For the text-containing cell, return its midpoint in [x, y] coordinate format. 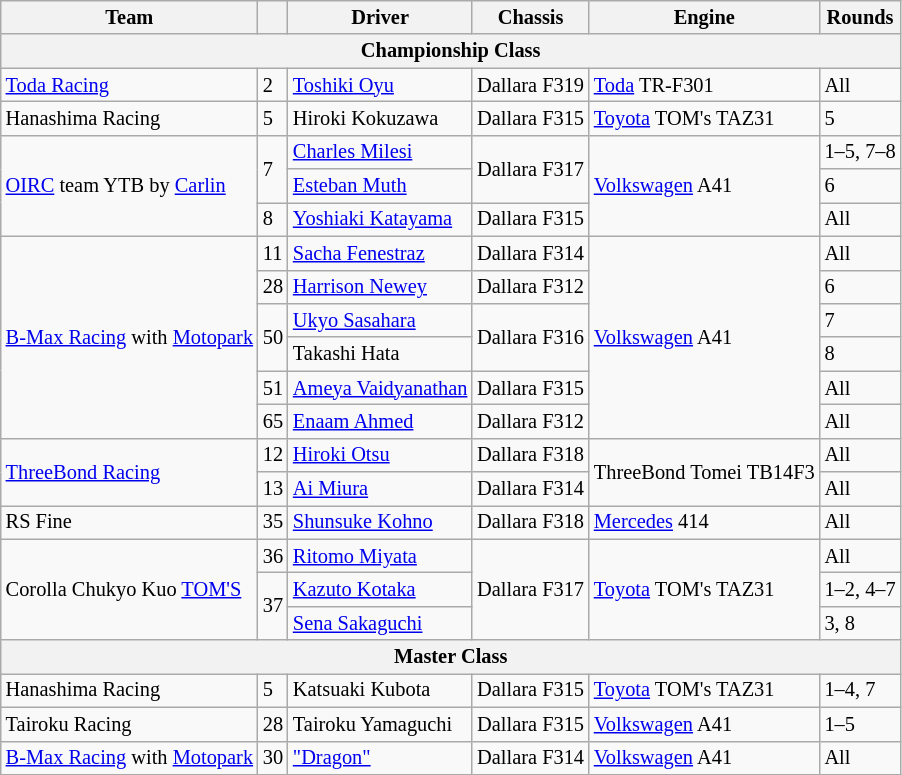
Ukyo Sasahara [380, 320]
OIRC team YTB by Carlin [130, 186]
1–5 [860, 724]
12 [273, 455]
RS Fine [130, 522]
ThreeBond Racing [130, 472]
Sacha Fenestraz [380, 253]
Katsuaki Kubota [380, 690]
51 [273, 388]
3, 8 [860, 623]
Toda TR-F301 [704, 85]
35 [273, 522]
Tairoku Yamaguchi [380, 724]
ThreeBond Tomei TB14F3 [704, 472]
50 [273, 336]
1–4, 7 [860, 690]
Ai Miura [380, 489]
Toda Racing [130, 85]
Master Class [451, 657]
Chassis [530, 17]
Sena Sakaguchi [380, 623]
1–5, 7–8 [860, 152]
Yoshiaki Katayama [380, 219]
13 [273, 489]
Charles Milesi [380, 152]
Team [130, 17]
Corolla Chukyo Kuo TOM'S [130, 590]
30 [273, 758]
11 [273, 253]
Championship Class [451, 51]
Driver [380, 17]
Toshiki Oyu [380, 85]
37 [273, 606]
Harrison Newey [380, 287]
Kazuto Kotaka [380, 589]
Esteban Muth [380, 186]
Takashi Hata [380, 354]
Ameya Vaidyanathan [380, 388]
36 [273, 556]
Engine [704, 17]
Enaam Ahmed [380, 421]
Rounds [860, 17]
65 [273, 421]
Hiroki Kokuzawa [380, 118]
Dallara F319 [530, 85]
Ritomo Miyata [380, 556]
Hiroki Otsu [380, 455]
1–2, 4–7 [860, 589]
Tairoku Racing [130, 724]
"Dragon" [380, 758]
2 [273, 85]
Dallara F316 [530, 336]
Shunsuke Kohno [380, 522]
Mercedes 414 [704, 522]
